Provide the (x, y) coordinate of the cell's center where the given text is located.  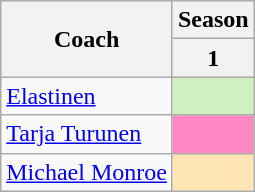
Tarja Turunen (87, 134)
Michael Monroe (87, 172)
1 (213, 58)
Coach (87, 39)
Season (213, 20)
Elastinen (87, 96)
